Provide the [x, y] coordinate of the cell's center where the given text is located.  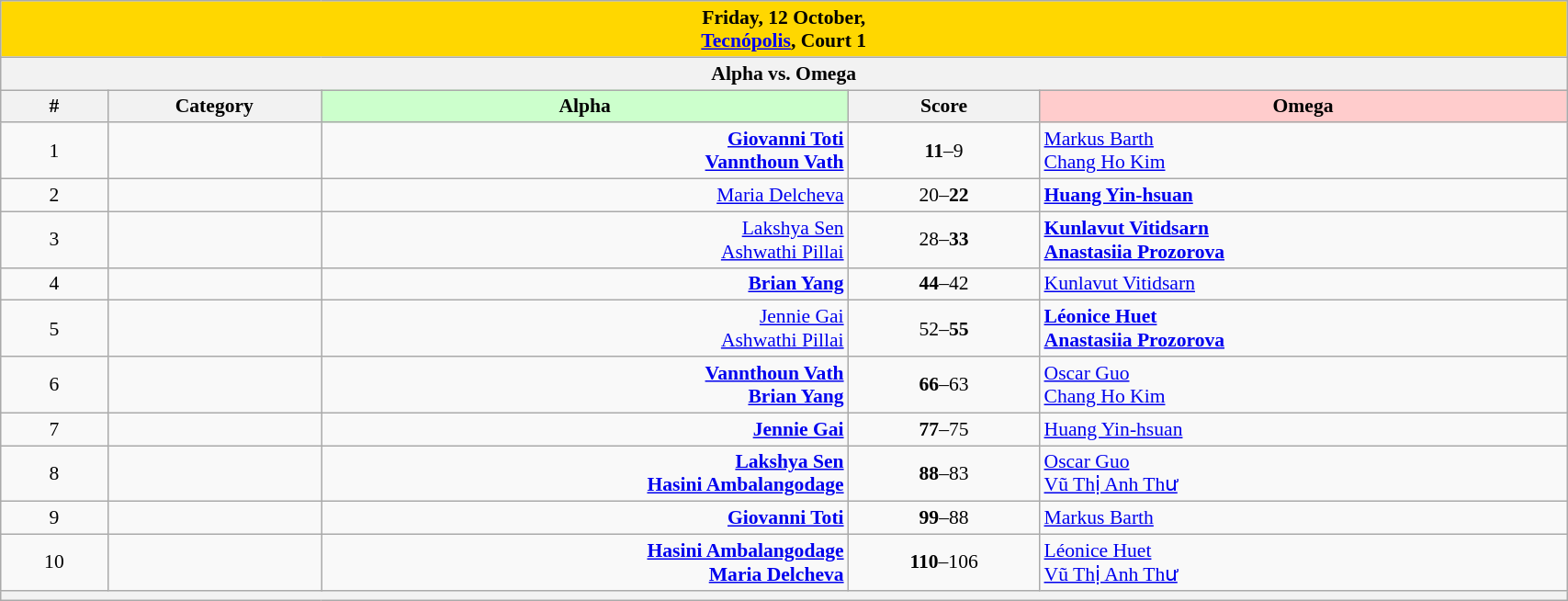
110–106 [944, 562]
# [54, 107]
Jennie Gai [585, 429]
99–88 [944, 518]
28–33 [944, 239]
Oscar Guo Vũ Thị Anh Thư [1303, 474]
Omega [1303, 107]
Lakshya Sen Ashwathi Pillai [585, 239]
88–83 [944, 474]
Léonice Huet Anastasiia Prozorova [1303, 329]
1 [54, 151]
Vannthoun Vath Brian Yang [585, 384]
Hasini Ambalangodage Maria Delcheva [585, 562]
6 [54, 384]
Friday, 12 October, Tecnópolis, Court 1 [784, 29]
Giovanni Toti [585, 518]
7 [54, 429]
20–22 [944, 196]
8 [54, 474]
66–63 [944, 384]
2 [54, 196]
Markus Barth Chang Ho Kim [1303, 151]
Alpha [585, 107]
3 [54, 239]
77–75 [944, 429]
Category [215, 107]
Alpha vs. Omega [784, 74]
Kunlavut Vitidsarn [1303, 284]
44–42 [944, 284]
10 [54, 562]
Léonice Huet Vũ Thị Anh Thư [1303, 562]
52–55 [944, 329]
5 [54, 329]
Markus Barth [1303, 518]
Maria Delcheva [585, 196]
Giovanni Toti Vannthoun Vath [585, 151]
Lakshya Sen Hasini Ambalangodage [585, 474]
9 [54, 518]
4 [54, 284]
Brian Yang [585, 284]
Kunlavut Vitidsarn Anastasiia Prozorova [1303, 239]
Score [944, 107]
Oscar Guo Chang Ho Kim [1303, 384]
Jennie Gai Ashwathi Pillai [585, 329]
11–9 [944, 151]
